Determine the [x, y] coordinate at the center of the cell enclosing the given text.  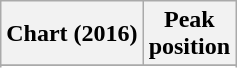
Chart (2016) [72, 34]
Peak position [189, 34]
